From the cell containing the given text, extract its center point as (x, y) coordinate. 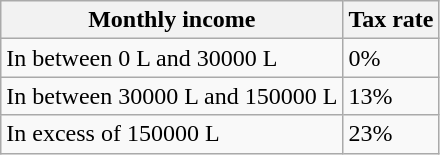
Tax rate (391, 20)
Monthly income (172, 20)
0% (391, 58)
In between 30000 L and 150000 L (172, 96)
23% (391, 134)
In between 0 L and 30000 L (172, 58)
13% (391, 96)
In excess of 150000 L (172, 134)
